Return the (x, y) coordinate for the center point of the cell that contains the specified text.  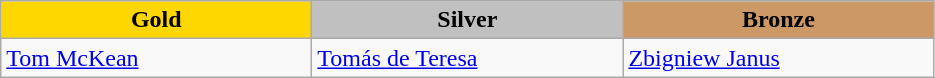
Tom McKean (156, 58)
Gold (156, 20)
Bronze (778, 20)
Silver (468, 20)
Tomás de Teresa (468, 58)
Zbigniew Janus (778, 58)
